Search for the cell housing the specified text and yield its [X, Y] center coordinate. 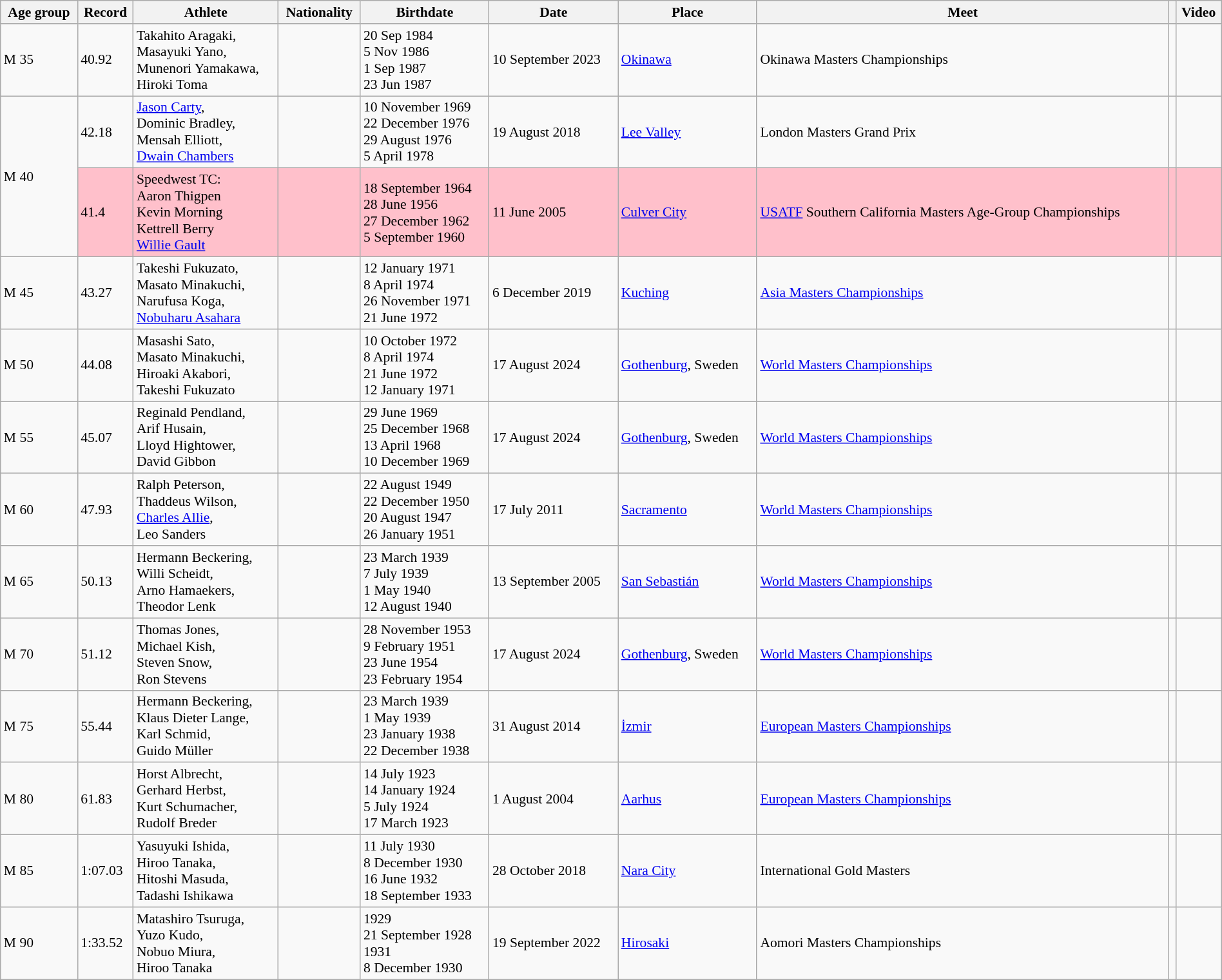
40.92 [106, 60]
44.08 [106, 365]
14 July 192314 January 19245 July 192417 March 1923 [425, 799]
International Gold Masters [962, 871]
23 March 19391 May 193923 January 193822 December 1938 [425, 726]
23 March 19397 July 19391 May 194012 August 1940 [425, 582]
London Masters Grand Prix [962, 132]
Birthdate [425, 12]
USATF Southern California Masters Age-Group Championships [962, 213]
M 55 [39, 437]
19 September 2022 [554, 943]
Hermann Beckering,Willi Scheidt,Arno Hamaekers,Theodor Lenk [206, 582]
11 June 2005 [554, 213]
Date [554, 12]
Culver City [688, 213]
Okinawa Masters Championships [962, 60]
41.4 [106, 213]
22 August 194922 December 195020 August 194726 January 1951 [425, 510]
29 June 1969 25 December 196813 April 196810 December 1969 [425, 437]
M 80 [39, 799]
192921 September 192819318 December 1930 [425, 943]
Record [106, 12]
31 August 2014 [554, 726]
45.07 [106, 437]
1:07.03 [106, 871]
İzmir [688, 726]
Aarhus [688, 799]
M 85 [39, 871]
10 October 1972 8 April 197421 June 197212 January 1971 [425, 365]
11 July 19308 December 193016 June 193218 September 1933 [425, 871]
Nara City [688, 871]
19 August 2018 [554, 132]
42.18 [106, 132]
M 45 [39, 293]
Thomas Jones,Michael Kish,Steven Snow,Ron Stevens [206, 654]
Age group [39, 12]
18 September 196428 June 195627 December 19625 September 1960 [425, 213]
28 November 19539 February 195123 June 195423 February 1954 [425, 654]
Athlete [206, 12]
Lee Valley [688, 132]
Place [688, 12]
61.83 [106, 799]
6 December 2019 [554, 293]
Aomori Masters Championships [962, 943]
Sacramento [688, 510]
20 Sep 19845 Nov 19861 Sep 198723 Jun 1987 [425, 60]
Ralph Peterson,Thaddeus Wilson,Charles Allie,Leo Sanders [206, 510]
M 75 [39, 726]
Matashiro Tsuruga,Yuzo Kudo,Nobuo Miura,Hiroo Tanaka [206, 943]
50.13 [106, 582]
M 35 [39, 60]
Yasuyuki Ishida,Hiroo Tanaka,Hitoshi Masuda,Tadashi Ishikawa [206, 871]
1 August 2004 [554, 799]
Takahito Aragaki,Masayuki Yano,Munenori Yamakawa,Hiroki Toma [206, 60]
1:33.52 [106, 943]
M 70 [39, 654]
M 65 [39, 582]
M 50 [39, 365]
Takeshi Fukuzato,Masato Minakuchi,Narufusa Koga, Nobuharu Asahara [206, 293]
M 60 [39, 510]
Reginald Pendland,Arif Husain,Lloyd Hightower,David Gibbon [206, 437]
Hirosaki [688, 943]
13 September 2005 [554, 582]
San Sebastián [688, 582]
Masashi Sato,Masato Minakuchi,Hiroaki Akabori,Takeshi Fukuzato [206, 365]
Meet [962, 12]
12 January 1971 8 April 197426 November 197121 June 1972 [425, 293]
Video [1199, 12]
47.93 [106, 510]
M 40 [39, 177]
Kuching [688, 293]
Horst Albrecht,Gerhard Herbst,Kurt Schumacher,Rudolf Breder [206, 799]
17 July 2011 [554, 510]
55.44 [106, 726]
Speedwest TC:Aaron ThigpenKevin MorningKettrell BerryWillie Gault [206, 213]
Asia Masters Championships [962, 293]
Jason Carty,Dominic Bradley,Mensah Elliott,Dwain Chambers [206, 132]
Okinawa [688, 60]
Hermann Beckering,Klaus Dieter Lange,Karl Schmid,Guido Müller [206, 726]
28 October 2018 [554, 871]
M 90 [39, 943]
10 September 2023 [554, 60]
10 November 196922 December 197629 August 19765 April 1978 [425, 132]
51.12 [106, 654]
Nationality [320, 12]
43.27 [106, 293]
